Determine the [x, y] coordinate at the center of the cell enclosing the given text.  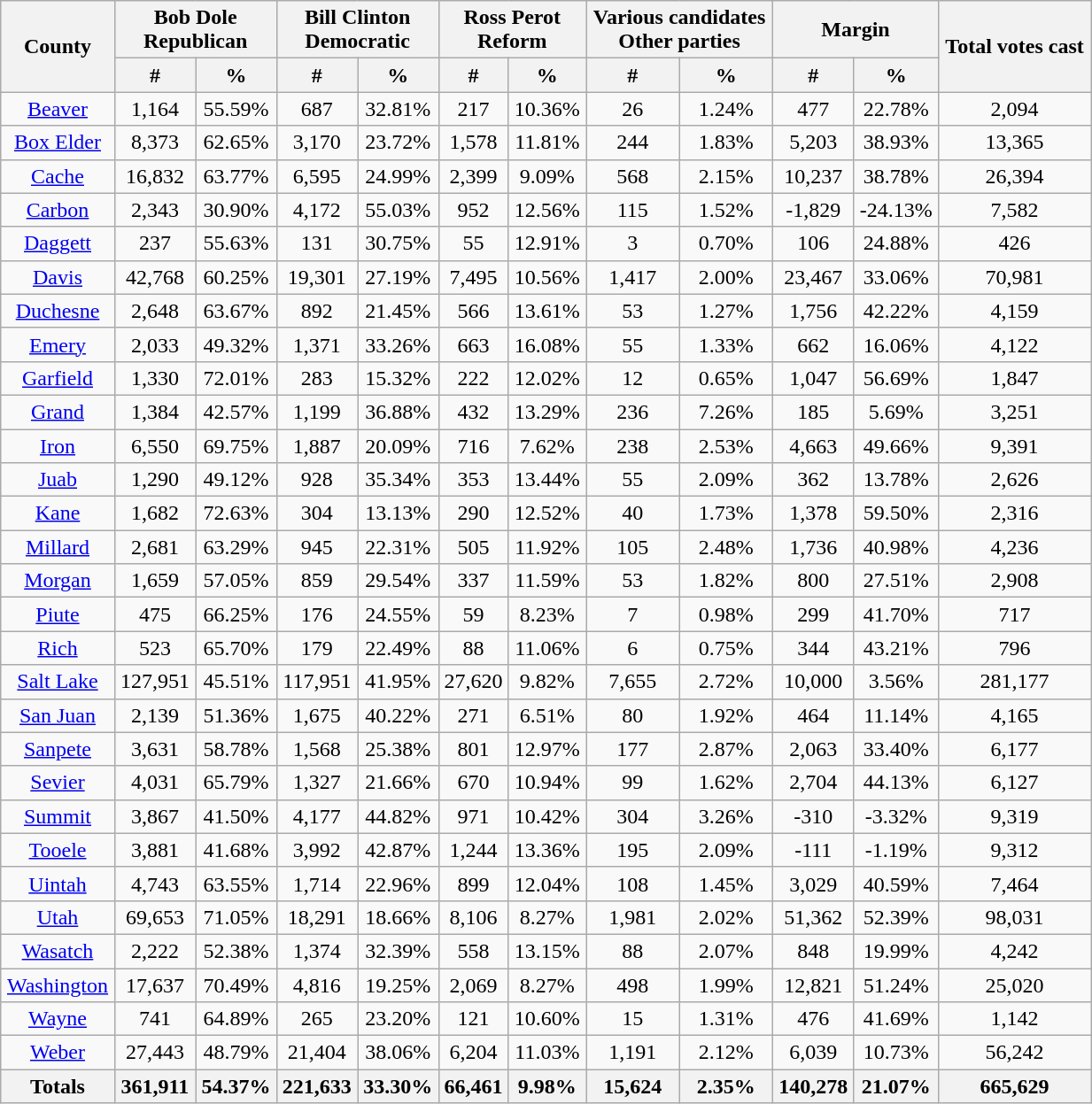
3 [633, 243]
-24.13% [896, 210]
2,908 [1015, 581]
Grand [58, 412]
4,177 [317, 816]
1.33% [726, 344]
Ross PerotReform [512, 30]
971 [473, 816]
17,637 [154, 985]
Weber [58, 1053]
66.25% [236, 614]
59.50% [896, 513]
40.22% [399, 715]
70,981 [1015, 277]
1,887 [317, 445]
59 [473, 614]
1,568 [317, 749]
38.93% [896, 143]
290 [473, 513]
51,362 [813, 917]
16.06% [896, 344]
716 [473, 445]
0.98% [726, 614]
426 [1015, 243]
55.59% [236, 109]
22.96% [399, 884]
72.01% [236, 378]
236 [633, 412]
Totals [58, 1086]
19.25% [399, 985]
13.61% [547, 311]
4,242 [1015, 951]
43.21% [896, 648]
Sevier [58, 783]
663 [473, 344]
13,365 [1015, 143]
1,675 [317, 715]
121 [473, 1019]
464 [813, 715]
1,142 [1015, 1019]
Morgan [58, 581]
10.94% [547, 783]
26 [633, 109]
-310 [813, 816]
15,624 [633, 1086]
1.45% [726, 884]
Kane [58, 513]
Wayne [58, 1019]
892 [317, 311]
2.02% [726, 917]
54.37% [236, 1086]
2,316 [1015, 513]
56.69% [896, 378]
24.99% [399, 176]
2,069 [473, 985]
65.70% [236, 648]
945 [317, 547]
21.07% [896, 1086]
362 [813, 480]
Juab [58, 480]
4,159 [1015, 311]
63.55% [236, 884]
San Juan [58, 715]
2.35% [726, 1086]
13.36% [547, 850]
Cache [58, 176]
1,714 [317, 884]
2,704 [813, 783]
7.26% [726, 412]
2,626 [1015, 480]
4,236 [1015, 547]
1,756 [813, 311]
3,631 [154, 749]
Margin [856, 30]
35.34% [399, 480]
299 [813, 614]
176 [317, 614]
238 [633, 445]
Beaver [58, 109]
Various candidatesOther parties [680, 30]
568 [633, 176]
18.66% [399, 917]
49.66% [896, 445]
63.67% [236, 311]
2.00% [726, 277]
9,319 [1015, 816]
687 [317, 109]
7,655 [633, 682]
44.13% [896, 783]
1,736 [813, 547]
Millard [58, 547]
108 [633, 884]
Garfield [58, 378]
9.98% [547, 1086]
4,172 [317, 210]
115 [633, 210]
4,816 [317, 985]
3,992 [317, 850]
18,291 [317, 917]
41.70% [896, 614]
265 [317, 1019]
741 [154, 1019]
7,495 [473, 277]
13.15% [547, 951]
38.06% [399, 1053]
13.78% [896, 480]
-111 [813, 850]
-3.32% [896, 816]
64.89% [236, 1019]
2.72% [726, 682]
476 [813, 1019]
1.24% [726, 109]
2.48% [726, 547]
1,378 [813, 513]
29.54% [399, 581]
6,177 [1015, 749]
1,682 [154, 513]
337 [473, 581]
71.05% [236, 917]
6,039 [813, 1053]
2.53% [726, 445]
140,278 [813, 1086]
25,020 [1015, 985]
Bill ClintonDemocratic [358, 30]
237 [154, 243]
361,911 [154, 1086]
49.12% [236, 480]
19.99% [896, 951]
127,951 [154, 682]
41.69% [896, 1019]
27,620 [473, 682]
42.87% [399, 850]
27,443 [154, 1053]
42.57% [236, 412]
801 [473, 749]
117,951 [317, 682]
16,832 [154, 176]
70.49% [236, 985]
10.60% [547, 1019]
12.91% [547, 243]
1.27% [726, 311]
13.13% [399, 513]
Tooele [58, 850]
2,094 [1015, 109]
21.45% [399, 311]
26,394 [1015, 176]
11.92% [547, 547]
2.15% [726, 176]
283 [317, 378]
221,633 [317, 1086]
2,681 [154, 547]
Rich [58, 648]
52.38% [236, 951]
1.83% [726, 143]
475 [154, 614]
344 [813, 648]
72.63% [236, 513]
1.92% [726, 715]
Box Elder [58, 143]
2,033 [154, 344]
4,122 [1015, 344]
1,244 [473, 850]
2,648 [154, 311]
1,191 [633, 1053]
23.72% [399, 143]
Carbon [58, 210]
2.12% [726, 1053]
County [58, 46]
52.39% [896, 917]
12,821 [813, 985]
1,578 [473, 143]
5.69% [896, 412]
185 [813, 412]
98,031 [1015, 917]
7,464 [1015, 884]
498 [633, 985]
20.09% [399, 445]
353 [473, 480]
36.88% [399, 412]
Utah [58, 917]
10.73% [896, 1053]
15.32% [399, 378]
523 [154, 648]
3.56% [896, 682]
1.62% [726, 783]
23,467 [813, 277]
4,743 [154, 884]
3.26% [726, 816]
45.51% [236, 682]
11.03% [547, 1053]
13.44% [547, 480]
Daggett [58, 243]
12.56% [547, 210]
42.22% [896, 311]
12 [633, 378]
9.09% [547, 176]
1,327 [317, 783]
131 [317, 243]
62.65% [236, 143]
1,847 [1015, 378]
Davis [58, 277]
6.51% [547, 715]
848 [813, 951]
69.75% [236, 445]
105 [633, 547]
1.52% [726, 210]
44.82% [399, 816]
9.82% [547, 682]
6 [633, 648]
27.51% [896, 581]
1,164 [154, 109]
859 [317, 581]
40 [633, 513]
244 [633, 143]
21,404 [317, 1053]
2,063 [813, 749]
16.08% [547, 344]
21.66% [399, 783]
952 [473, 210]
717 [1015, 614]
Duchesne [58, 311]
1,659 [154, 581]
4,031 [154, 783]
Iron [58, 445]
-1.19% [896, 850]
796 [1015, 648]
Emery [58, 344]
0.65% [726, 378]
41.50% [236, 816]
2.07% [726, 951]
-1,829 [813, 210]
7 [633, 614]
179 [317, 648]
11.59% [547, 581]
57.05% [236, 581]
9,312 [1015, 850]
8,373 [154, 143]
69,653 [154, 917]
Sanpete [58, 749]
7.62% [547, 445]
32.39% [399, 951]
1,047 [813, 378]
6,595 [317, 176]
24.88% [896, 243]
49.32% [236, 344]
Total votes cast [1015, 46]
2,222 [154, 951]
51.36% [236, 715]
99 [633, 783]
928 [317, 480]
6,550 [154, 445]
505 [473, 547]
899 [473, 884]
25.38% [399, 749]
3,867 [154, 816]
Bob DoleRepublican [195, 30]
15 [633, 1019]
58.78% [236, 749]
40.59% [896, 884]
477 [813, 109]
195 [633, 850]
222 [473, 378]
3,029 [813, 884]
55.63% [236, 243]
48.79% [236, 1053]
66,461 [473, 1086]
1,290 [154, 480]
3,251 [1015, 412]
63.29% [236, 547]
65.79% [236, 783]
56,242 [1015, 1053]
1.73% [726, 513]
12.97% [547, 749]
63.77% [236, 176]
22.31% [399, 547]
Washington [58, 985]
1,199 [317, 412]
Summit [58, 816]
177 [633, 749]
55.03% [399, 210]
80 [633, 715]
1,374 [317, 951]
3,170 [317, 143]
662 [813, 344]
41.68% [236, 850]
33.40% [896, 749]
6,127 [1015, 783]
10.56% [547, 277]
2,139 [154, 715]
12.02% [547, 378]
1.31% [726, 1019]
51.24% [896, 985]
Salt Lake [58, 682]
0.75% [726, 648]
1,330 [154, 378]
23.20% [399, 1019]
9,391 [1015, 445]
1,384 [154, 412]
217 [473, 109]
33.26% [399, 344]
281,177 [1015, 682]
10.42% [547, 816]
Uintah [58, 884]
10,237 [813, 176]
271 [473, 715]
11.14% [896, 715]
800 [813, 581]
19,301 [317, 277]
670 [473, 783]
12.52% [547, 513]
432 [473, 412]
2.87% [726, 749]
12.04% [547, 884]
7,582 [1015, 210]
22.78% [896, 109]
0.70% [726, 243]
30.75% [399, 243]
5,203 [813, 143]
665,629 [1015, 1086]
8,106 [473, 917]
40.98% [896, 547]
6,204 [473, 1053]
8.23% [547, 614]
38.78% [896, 176]
10.36% [547, 109]
1.99% [726, 985]
558 [473, 951]
41.95% [399, 682]
Piute [58, 614]
11.06% [547, 648]
11.81% [547, 143]
566 [473, 311]
1,417 [633, 277]
32.81% [399, 109]
13.29% [547, 412]
42,768 [154, 277]
27.19% [399, 277]
60.25% [236, 277]
33.06% [896, 277]
106 [813, 243]
4,663 [813, 445]
2,343 [154, 210]
24.55% [399, 614]
30.90% [236, 210]
22.49% [399, 648]
2,399 [473, 176]
Wasatch [58, 951]
1.82% [726, 581]
1,371 [317, 344]
3,881 [154, 850]
33.30% [399, 1086]
1,981 [633, 917]
4,165 [1015, 715]
10,000 [813, 682]
